Identify which cell holds the provided text, then report its [X, Y] central coordinate. 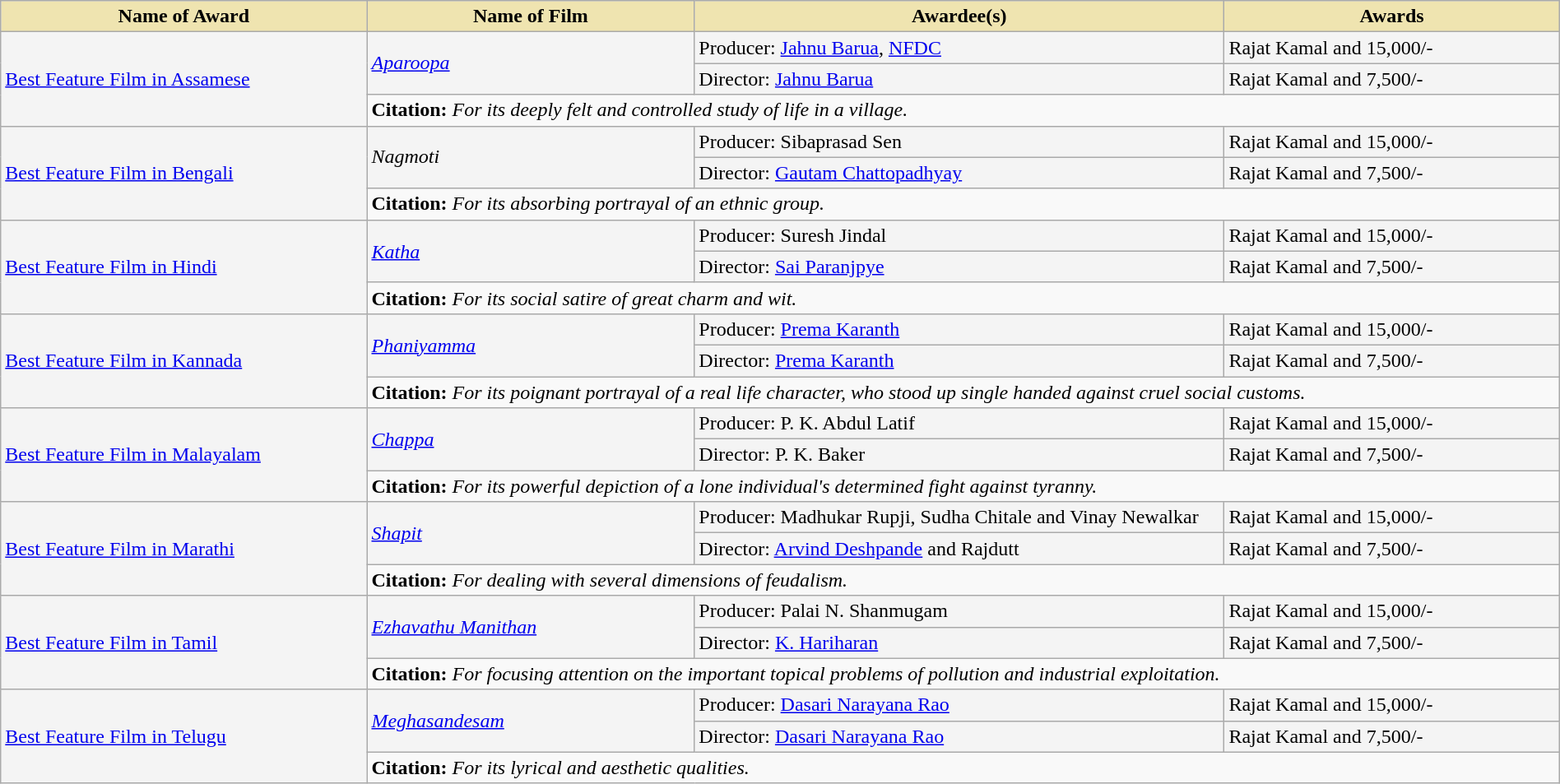
Producer: Prema Karanth [959, 329]
Shapit [531, 533]
Citation: For its absorbing portrayal of an ethnic group. [963, 204]
Best Feature Film in Hindi [184, 267]
Director: Arvind Deshpande and Rajdutt [959, 549]
Name of Award [184, 16]
Producer: Suresh Jindal [959, 235]
Citation: For its social satire of great charm and wit. [963, 298]
Phaniyamma [531, 345]
Citation: For its lyrical and aesthetic qualities. [963, 768]
Director: Prema Karanth [959, 360]
Producer: P. K. Abdul Latif [959, 424]
Katha [531, 251]
Director: Sai Paranjpye [959, 267]
Citation: For its deeply felt and controlled study of life in a village. [963, 110]
Ezhavathu Manithan [531, 627]
Citation: For focusing attention on the important topical problems of pollution and industrial exploitation. [963, 674]
Best Feature Film in Telugu [184, 736]
Awardee(s) [959, 16]
Best Feature Film in Bengali [184, 173]
Director: Jahnu Barua [959, 79]
Director: Dasari Narayana Rao [959, 736]
Citation: For dealing with several dimensions of feudalism. [963, 580]
Chappa [531, 439]
Best Feature Film in Tamil [184, 643]
Director: K. Hariharan [959, 643]
Nagmoti [531, 157]
Best Feature Film in Assamese [184, 79]
Citation: For its powerful depiction of a lone individual's determined fight against tyranny. [963, 486]
Producer: Jahnu Barua, NFDC [959, 48]
Director: P. K. Baker [959, 455]
Aparoopa [531, 63]
Name of Film [531, 16]
Best Feature Film in Kannada [184, 360]
Citation: For its poignant portrayal of a real life character, who stood up single handed against cruel social customs. [963, 392]
Producer: Palai N. Shanmugam [959, 611]
Producer: Madhukar Rupji, Sudha Chitale and Vinay Newalkar [959, 517]
Awards [1392, 16]
Producer: Dasari Narayana Rao [959, 705]
Best Feature Film in Marathi [184, 549]
Director: Gautam Chattopadhyay [959, 173]
Best Feature Film in Malayalam [184, 455]
Producer: Sibaprasad Sen [959, 141]
Meghasandesam [531, 721]
